Provide the [X, Y] coordinate of the cell's center where the given text is located.  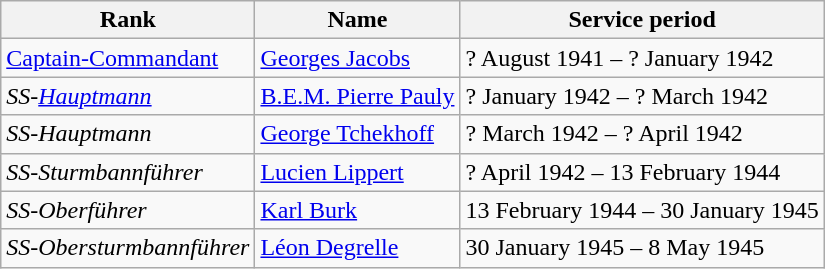
Léon Degrelle [358, 248]
? August 1941 – ? January 1942 [642, 58]
B.E.M. Pierre Pauly [358, 96]
George Tchekhoff [358, 134]
SS-Oberführer [128, 210]
Karl Burk [358, 210]
? March 1942 – ? April 1942 [642, 134]
? April 1942 – 13 February 1944 [642, 172]
Captain-Commandant [128, 58]
Service period [642, 20]
30 January 1945 – 8 May 1945 [642, 248]
Lucien Lippert [358, 172]
Name [358, 20]
? January 1942 – ? March 1942 [642, 96]
13 February 1944 – 30 January 1945 [642, 210]
Georges Jacobs [358, 58]
Rank [128, 20]
SS-Obersturmbannführer [128, 248]
SS-Sturmbannführer [128, 172]
